Detect which cell encompasses the target text, then output its (X, Y) center coordinate. 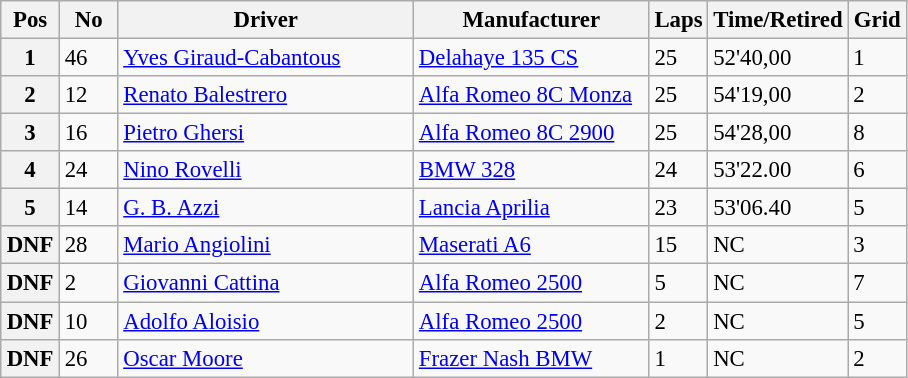
Mario Angiolini (266, 245)
Maserati A6 (532, 245)
Grid (878, 20)
No (88, 20)
BMW 328 (532, 170)
26 (88, 358)
Manufacturer (532, 20)
53'06.40 (778, 208)
28 (88, 245)
54'28,00 (778, 133)
54'19,00 (778, 95)
7 (878, 283)
Driver (266, 20)
6 (878, 170)
Giovanni Cattina (266, 283)
Oscar Moore (266, 358)
Time/Retired (778, 20)
12 (88, 95)
10 (88, 321)
Yves Giraud-Cabantous (266, 58)
Delahaye 135 CS (532, 58)
16 (88, 133)
Pietro Ghersi (266, 133)
Pos (30, 20)
Lancia Aprilia (532, 208)
Frazer Nash BMW (532, 358)
14 (88, 208)
Renato Balestrero (266, 95)
Laps (678, 20)
Alfa Romeo 8C 2900 (532, 133)
G. B. Azzi (266, 208)
8 (878, 133)
23 (678, 208)
Nino Rovelli (266, 170)
53'22.00 (778, 170)
4 (30, 170)
Adolfo Aloisio (266, 321)
Alfa Romeo 8C Monza (532, 95)
15 (678, 245)
52'40,00 (778, 58)
46 (88, 58)
